Capture the cell that displays the provided text and extract its [x, y] central coordinate. 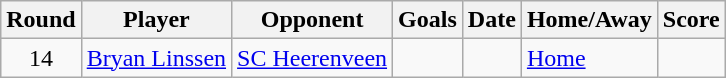
Opponent [312, 20]
Home/Away [589, 20]
SC Heerenveen [312, 58]
Bryan Linssen [156, 58]
Date [492, 20]
14 [41, 58]
Round [41, 20]
Player [156, 20]
Home [589, 58]
Goals [428, 20]
Score [691, 20]
